Scan for the cell matching the given text and deliver its [x, y] coordinate at center. 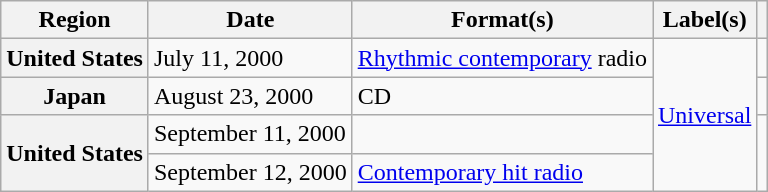
Japan [75, 96]
September 11, 2000 [250, 134]
Label(s) [704, 20]
August 23, 2000 [250, 96]
July 11, 2000 [250, 58]
Format(s) [502, 20]
Region [75, 20]
Rhythmic contemporary radio [502, 58]
Contemporary hit radio [502, 172]
Universal [704, 115]
CD [502, 96]
September 12, 2000 [250, 172]
Date [250, 20]
